Search for the cell housing the specified text and yield its [x, y] center coordinate. 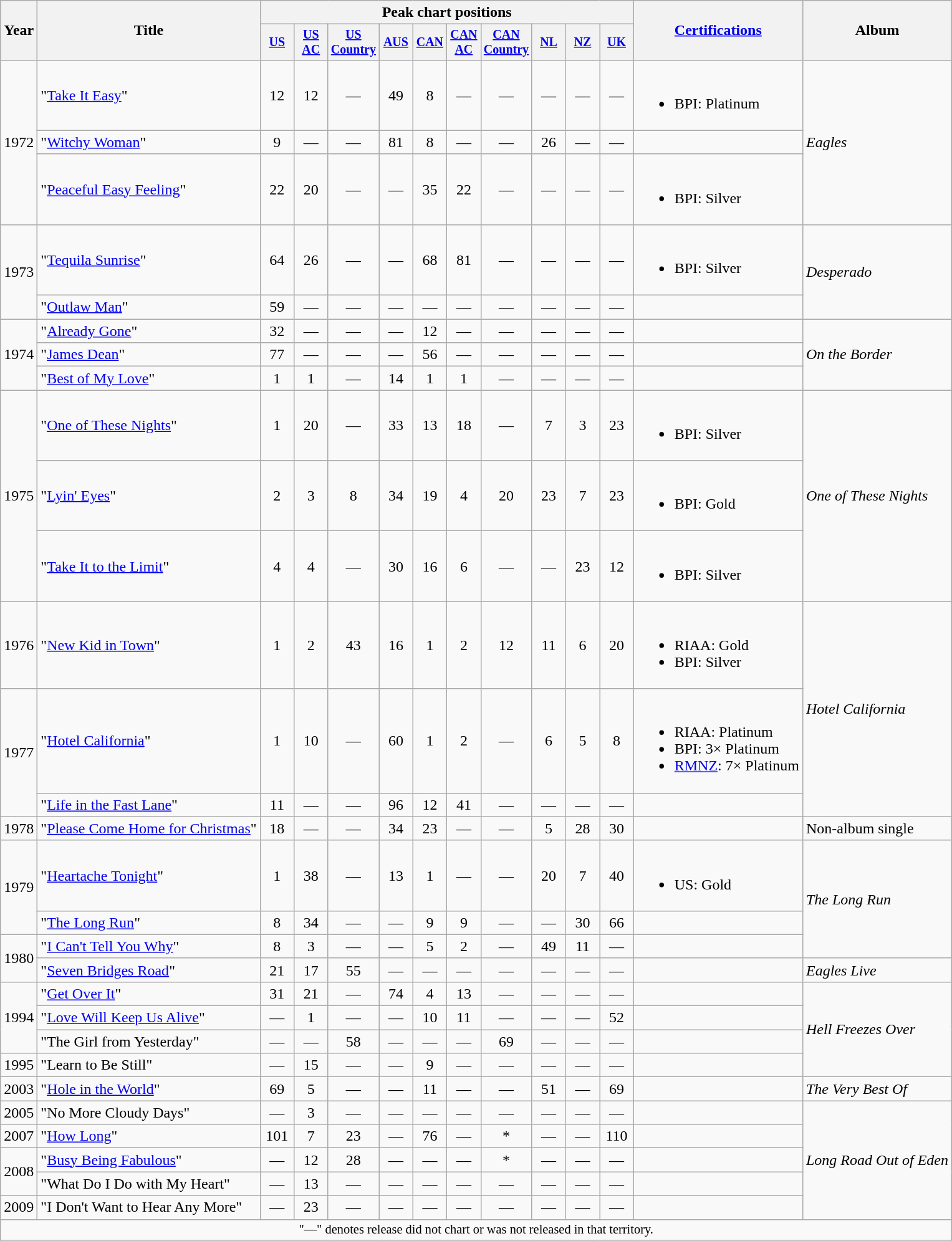
Album [877, 31]
1979 [19, 888]
76 [430, 1136]
Eagles Live [877, 970]
1974 [19, 355]
2008 [19, 1172]
"The Girl from Yesterday" [148, 1042]
110 [617, 1136]
19 [430, 496]
"—" denotes release did not chart or was not released in that territory. [476, 1230]
"One of These Nights" [148, 425]
Eagles [877, 142]
Peak chart positions [446, 12]
US: Gold [718, 875]
Year [19, 31]
52 [617, 1018]
"Busy Being Fabulous" [148, 1160]
One of These Nights [877, 496]
55 [353, 970]
"Peaceful Easy Feeling" [148, 189]
"New Kid in Town" [148, 645]
The Very Best Of [877, 1089]
The Long Run [877, 899]
58 [353, 1042]
40 [617, 875]
US [277, 42]
1973 [19, 272]
1980 [19, 958]
68 [430, 259]
"Already Gone" [148, 331]
51 [549, 1089]
2009 [19, 1207]
Title [148, 31]
56 [430, 355]
USCountry [353, 42]
USAC [311, 42]
"Please Come Home for Christmas" [148, 828]
"James Dean" [148, 355]
101 [277, 1136]
AUS [396, 42]
"Love Will Keep Us Alive" [148, 1018]
17 [311, 970]
"Take It to the Limit" [148, 566]
2003 [19, 1089]
"Hotel California" [148, 740]
1972 [19, 142]
1978 [19, 828]
1994 [19, 1017]
Desperado [877, 272]
1975 [19, 496]
"Take It Easy" [148, 95]
BPI: Gold [718, 496]
Non-album single [877, 828]
1995 [19, 1065]
32 [277, 331]
1977 [19, 753]
"Learn to Be Still" [148, 1065]
"Lyin' Eyes" [148, 496]
RIAA: PlatinumBPI: 3× PlatinumRMNZ: 7× Platinum [718, 740]
"Heartache Tonight" [148, 875]
UK [617, 42]
"I Can't Tell You Why" [148, 946]
77 [277, 355]
64 [277, 259]
33 [396, 425]
"How Long" [148, 1136]
"Hole in the World" [148, 1089]
CAN [430, 42]
2005 [19, 1113]
96 [396, 805]
On the Border [877, 355]
"I Don't Want to Hear Any More" [148, 1207]
"Get Over It" [148, 994]
31 [277, 994]
"What Do I Do with My Heart" [148, 1184]
CAN AC [464, 42]
Hell Freezes Over [877, 1029]
"The Long Run" [148, 922]
"Best of My Love" [148, 378]
60 [396, 740]
15 [311, 1065]
"No More Cloudy Days" [148, 1113]
NL [549, 42]
BPI: Platinum [718, 95]
59 [277, 307]
"Seven Bridges Road" [148, 970]
Certifications [718, 31]
NZ [582, 42]
43 [353, 645]
Hotel California [877, 709]
35 [430, 189]
14 [396, 378]
2007 [19, 1136]
41 [464, 805]
1976 [19, 645]
Long Road Out of Eden [877, 1160]
"Witchy Woman" [148, 142]
66 [617, 922]
RIAA: GoldBPI: Silver [718, 645]
38 [311, 875]
"Outlaw Man" [148, 307]
CAN Country [506, 42]
74 [396, 994]
"Life in the Fast Lane" [148, 805]
"Tequila Sunrise" [148, 259]
